Output the [x, y] coordinate of the center of the cell containing the given text.  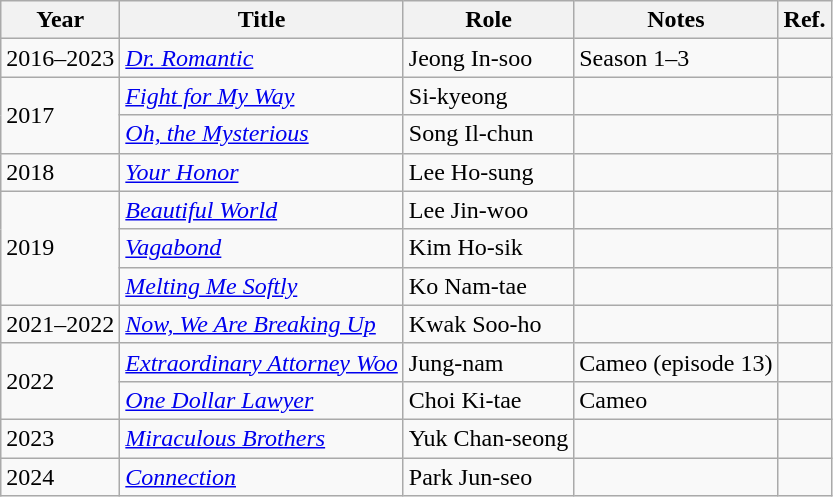
Now, We Are Breaking Up [262, 324]
Your Honor [262, 172]
Park Jun-seo [488, 477]
Title [262, 20]
Lee Ho-sung [488, 172]
2018 [60, 172]
Fight for My Way [262, 96]
2019 [60, 248]
Choi Ki-tae [488, 400]
Kwak Soo-ho [488, 324]
2022 [60, 381]
Connection [262, 477]
Beautiful World [262, 210]
2016–2023 [60, 58]
Lee Jin-woo [488, 210]
2017 [60, 115]
Year [60, 20]
Cameo (episode 13) [676, 362]
Season 1–3 [676, 58]
Oh, the Mysterious [262, 134]
Melting Me Softly [262, 286]
One Dollar Lawyer [262, 400]
2024 [60, 477]
Role [488, 20]
Dr. Romantic [262, 58]
Si-kyeong [488, 96]
Ko Nam-tae [488, 286]
2021–2022 [60, 324]
Vagabond [262, 248]
2023 [60, 438]
Kim Ho-sik [488, 248]
Yuk Chan-seong [488, 438]
Cameo [676, 400]
Miraculous Brothers [262, 438]
Song Il-chun [488, 134]
Notes [676, 20]
Ref. [804, 20]
Extraordinary Attorney Woo [262, 362]
Jung-nam [488, 362]
Jeong In-soo [488, 58]
